Determine the [X, Y] coordinate at the center of the cell enclosing the given text.  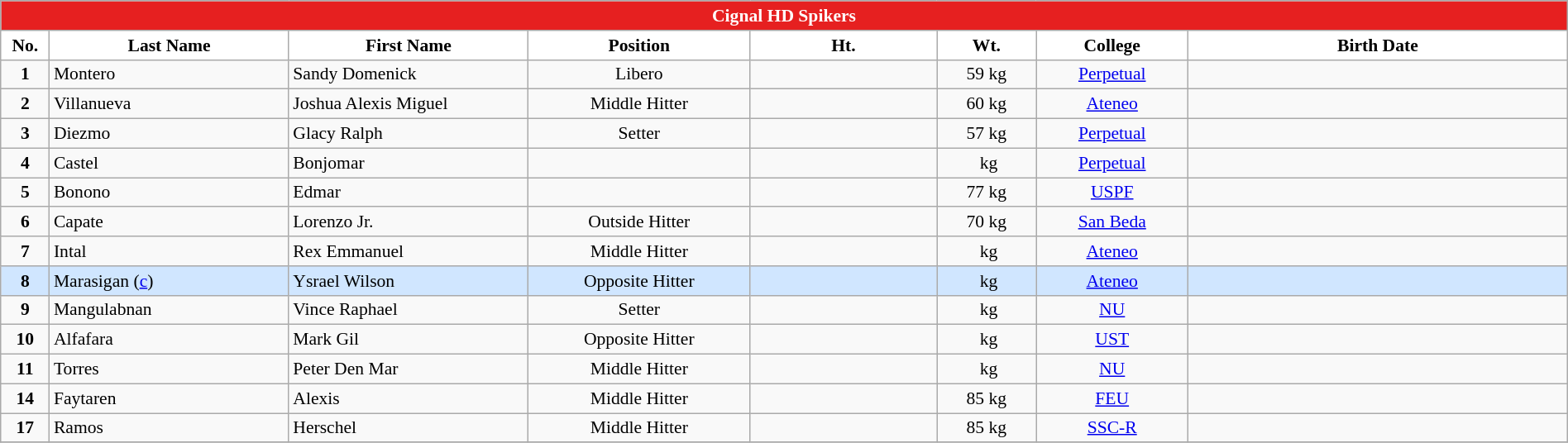
Intal [169, 251]
Herschel [409, 428]
Mark Gil [409, 340]
Joshua Alexis Miguel [409, 104]
4 [25, 163]
Mangulabnan [169, 310]
70 kg [987, 222]
No. [25, 45]
Sandy Domenick [409, 74]
Glacy Ralph [409, 134]
8 [25, 281]
Outside Hitter [639, 222]
Marasigan (c) [169, 281]
Vince Raphael [409, 310]
77 kg [987, 193]
14 [25, 398]
1 [25, 74]
7 [25, 251]
2 [25, 104]
Bonono [169, 193]
College [1112, 45]
60 kg [987, 104]
59 kg [987, 74]
First Name [409, 45]
UST [1112, 340]
Position [639, 45]
Torres [169, 369]
Birth Date [1378, 45]
Alexis [409, 398]
SSC-R [1112, 428]
17 [25, 428]
Capate [169, 222]
Rex Emmanuel [409, 251]
Alfafara [169, 340]
5 [25, 193]
San Beda [1112, 222]
Montero [169, 74]
Lorenzo Jr. [409, 222]
10 [25, 340]
Peter Den Mar [409, 369]
USPF [1112, 193]
57 kg [987, 134]
11 [25, 369]
Villanueva [169, 104]
6 [25, 222]
Edmar [409, 193]
9 [25, 310]
Bonjomar [409, 163]
Faytaren [169, 398]
FEU [1112, 398]
Ht. [844, 45]
3 [25, 134]
Wt. [987, 45]
Cignal HD Spikers [784, 16]
Last Name [169, 45]
Diezmo [169, 134]
Libero [639, 74]
Ysrael Wilson [409, 281]
Castel [169, 163]
Ramos [169, 428]
